Search for the cell housing the specified text and yield its [x, y] center coordinate. 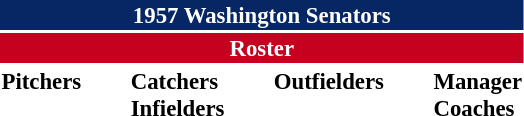
Roster [262, 48]
1957 Washington Senators [262, 15]
